Determine the (x, y) coordinate at the center of the cell enclosing the given text.  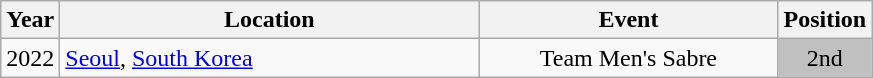
Event (628, 20)
Team Men's Sabre (628, 58)
Location (270, 20)
Year (30, 20)
Position (825, 20)
2022 (30, 58)
2nd (825, 58)
Seoul, South Korea (270, 58)
